Return the [x, y] coordinate for the center point of the cell that contains the specified text.  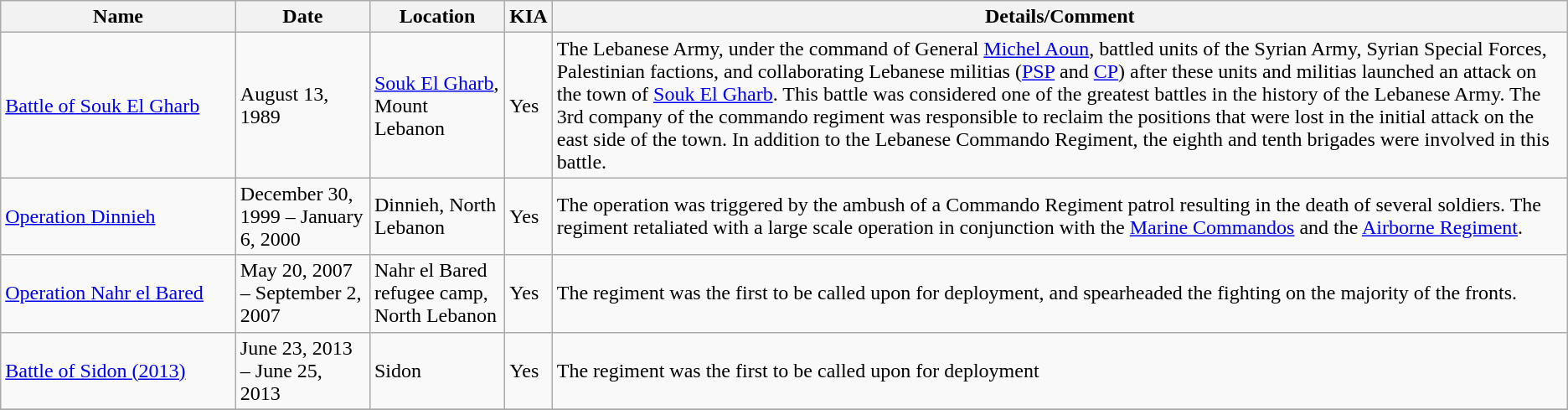
June 23, 2013 – June 25, 2013 [302, 371]
Name [119, 17]
December 30, 1999 – January 6, 2000 [302, 216]
The regiment was the first to be called upon for deployment [1060, 371]
Sidon [437, 371]
May 20, 2007 – September 2, 2007 [302, 293]
Battle of Sidon (2013) [119, 371]
Dinnieh, North Lebanon [437, 216]
August 13, 1989 [302, 106]
The regiment was the first to be called upon for deployment, and spearheaded the fighting on the majority of the fronts. [1060, 293]
Location [437, 17]
Operation Nahr el Bared [119, 293]
KIA [529, 17]
Nahr el Bared refugee camp, North Lebanon [437, 293]
Details/Comment [1060, 17]
Battle of Souk El Gharb [119, 106]
Operation Dinnieh [119, 216]
Souk El Gharb, Mount Lebanon [437, 106]
Date [302, 17]
